Find where the given text appears and provide that cell's center as (X, Y) coordinate. 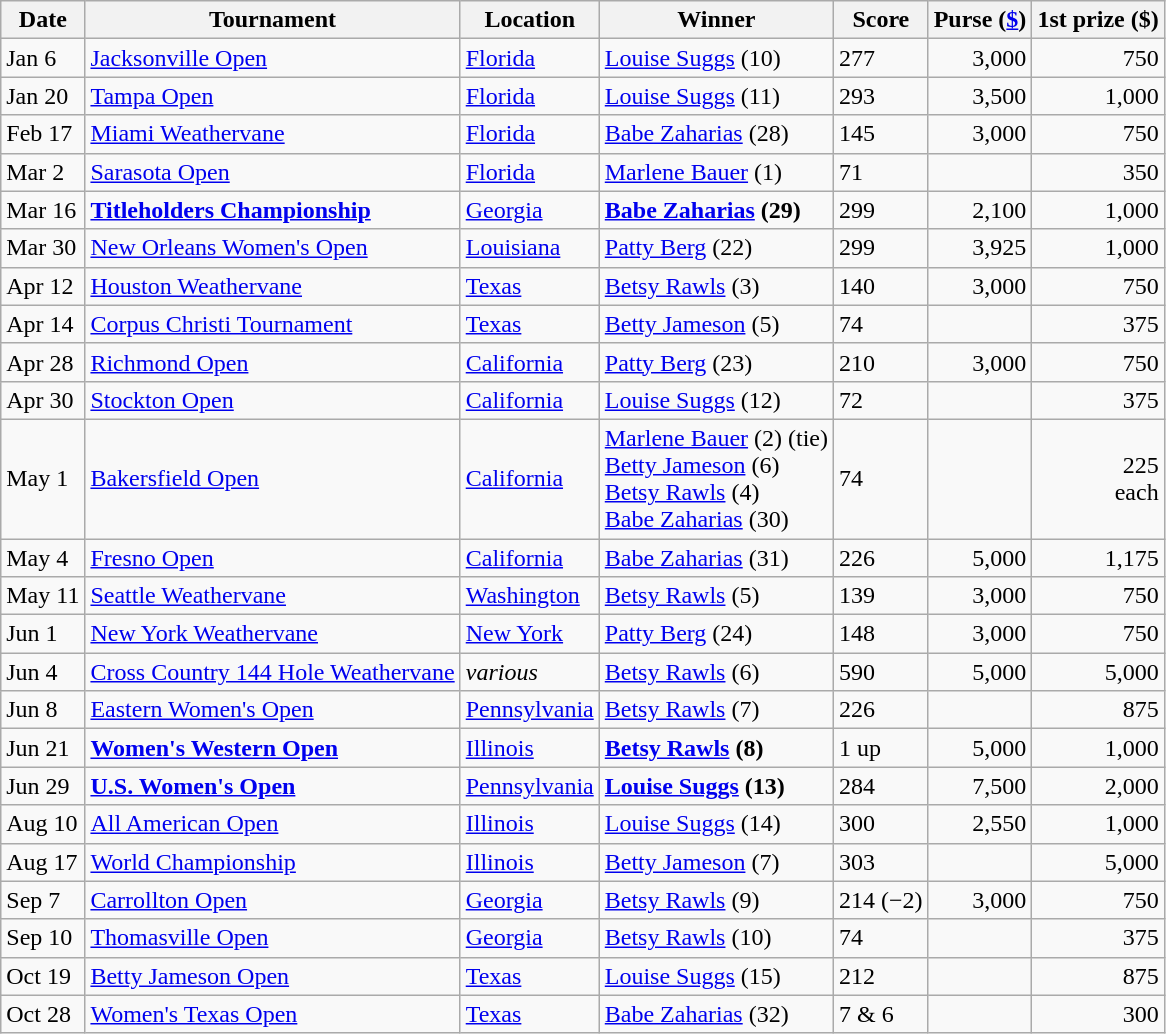
Jun 21 (43, 748)
Betsy Rawls (7) (716, 710)
Feb 17 (43, 134)
284 (882, 786)
May 11 (43, 596)
Women's Texas Open (272, 1014)
New Orleans Women's Open (272, 248)
Betsy Rawls (9) (716, 900)
Betsy Rawls (5) (716, 596)
Betsy Rawls (8) (716, 748)
303 (882, 862)
Stockton Open (272, 400)
2,000 (1098, 786)
Louise Suggs (10) (716, 58)
Date (43, 20)
145 (882, 134)
140 (882, 286)
Apr 12 (43, 286)
Babe Zaharias (29) (716, 210)
Jan 6 (43, 58)
1 up (882, 748)
Betty Jameson (7) (716, 862)
Women's Western Open (272, 748)
Betsy Rawls (3) (716, 286)
Babe Zaharias (28) (716, 134)
Patty Berg (24) (716, 634)
Purse ($) (980, 20)
277 (882, 58)
May 4 (43, 557)
1st prize ($) (1098, 20)
Houston Weathervane (272, 286)
590 (882, 672)
Tournament (272, 20)
214 (−2) (882, 900)
1,175 (1098, 557)
Jacksonville Open (272, 58)
New York (530, 634)
Oct 19 (43, 976)
Aug 10 (43, 824)
Mar 30 (43, 248)
2,100 (980, 210)
U.S. Women's Open (272, 786)
Jan 20 (43, 96)
Louise Suggs (12) (716, 400)
71 (882, 172)
Winner (716, 20)
Corpus Christi Tournament (272, 324)
225each (1098, 478)
Patty Berg (22) (716, 248)
various (530, 672)
Louise Suggs (11) (716, 96)
All American Open (272, 824)
148 (882, 634)
Apr 30 (43, 400)
7 & 6 (882, 1014)
Richmond Open (272, 362)
Aug 17 (43, 862)
Louise Suggs (15) (716, 976)
Mar 2 (43, 172)
Babe Zaharias (31) (716, 557)
Betty Jameson (5) (716, 324)
Score (882, 20)
World Championship (272, 862)
3,925 (980, 248)
350 (1098, 172)
Apr 14 (43, 324)
139 (882, 596)
2,550 (980, 824)
212 (882, 976)
Marlene Bauer (1) (716, 172)
Babe Zaharias (32) (716, 1014)
Thomasville Open (272, 938)
New York Weathervane (272, 634)
Louisiana (530, 248)
7,500 (980, 786)
72 (882, 400)
Cross Country 144 Hole Weathervane (272, 672)
Betsy Rawls (6) (716, 672)
Eastern Women's Open (272, 710)
May 1 (43, 478)
Apr 28 (43, 362)
Fresno Open (272, 557)
Carrollton Open (272, 900)
Jun 1 (43, 634)
Washington (530, 596)
Seattle Weathervane (272, 596)
Oct 28 (43, 1014)
Marlene Bauer (2) (tie) Betty Jameson (6) Betsy Rawls (4) Babe Zaharias (30) (716, 478)
Sep 7 (43, 900)
Louise Suggs (14) (716, 824)
210 (882, 362)
Location (530, 20)
Jun 29 (43, 786)
Betty Jameson Open (272, 976)
293 (882, 96)
Betsy Rawls (10) (716, 938)
Jun 8 (43, 710)
Patty Berg (23) (716, 362)
Miami Weathervane (272, 134)
Louise Suggs (13) (716, 786)
Jun 4 (43, 672)
Tampa Open (272, 96)
Mar 16 (43, 210)
Sep 10 (43, 938)
Bakersfield Open (272, 478)
Sarasota Open (272, 172)
3,500 (980, 96)
Titleholders Championship (272, 210)
